Locate the cell with the specified text and output its (X, Y) center coordinate. 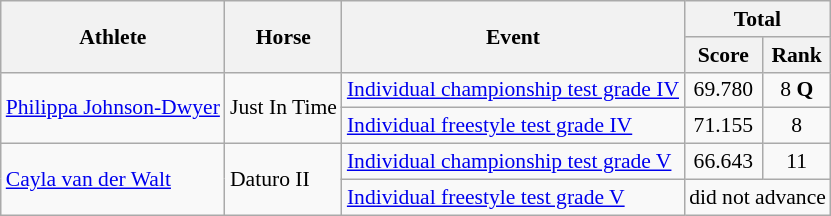
Individual championship test grade IV (513, 90)
Individual freestyle test grade V (513, 197)
Philippa Johnson-Dwyer (113, 108)
11 (797, 162)
did not advance (758, 197)
69.780 (723, 90)
Athlete (113, 36)
8 (797, 126)
Score (723, 55)
71.155 (723, 126)
Total (758, 19)
Individual freestyle test grade IV (513, 126)
Event (513, 36)
Just In Time (284, 108)
Rank (797, 55)
8 Q (797, 90)
66.643 (723, 162)
Daturo II (284, 180)
Individual championship test grade V (513, 162)
Horse (284, 36)
Cayla van der Walt (113, 180)
